Pinpoint the cell where the given text exists, returning its (X, Y) midpoint coordinate. 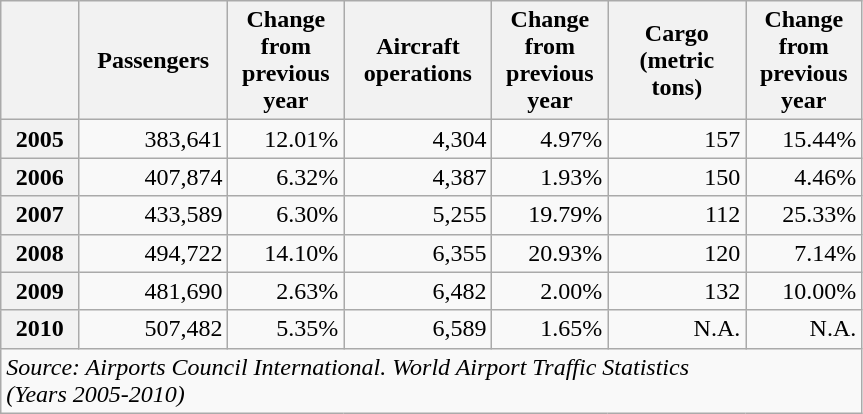
433,589 (154, 215)
6,355 (418, 253)
157 (677, 139)
4,387 (418, 177)
5.35% (286, 329)
6.30% (286, 215)
15.44% (804, 139)
4,304 (418, 139)
Cargo(metric tons) (677, 60)
Passengers (154, 60)
6,589 (418, 329)
2006 (40, 177)
10.00% (804, 291)
1.93% (550, 177)
507,482 (154, 329)
4.97% (550, 139)
2008 (40, 253)
4.46% (804, 177)
20.93% (550, 253)
2009 (40, 291)
2005 (40, 139)
2007 (40, 215)
6,482 (418, 291)
25.33% (804, 215)
7.14% (804, 253)
2.63% (286, 291)
383,641 (154, 139)
Source: Airports Council International. World Airport Traffic Statistics(Years 2005-2010) (432, 380)
112 (677, 215)
120 (677, 253)
494,722 (154, 253)
Aircraft operations (418, 60)
14.10% (286, 253)
12.01% (286, 139)
150 (677, 177)
2.00% (550, 291)
19.79% (550, 215)
481,690 (154, 291)
1.65% (550, 329)
5,255 (418, 215)
132 (677, 291)
2010 (40, 329)
6.32% (286, 177)
407,874 (154, 177)
